Find where the given text appears and provide that cell's center as (X, Y) coordinate. 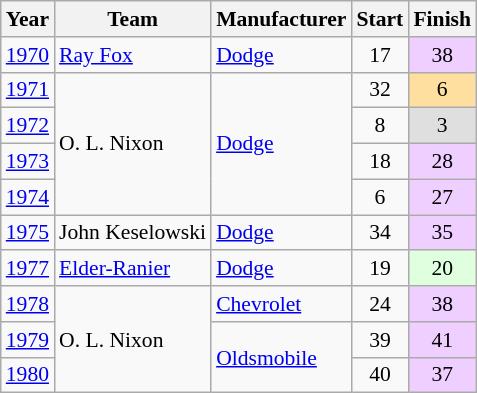
28 (442, 162)
Oldsmobile (281, 358)
Chevrolet (281, 304)
Finish (442, 19)
37 (442, 375)
Ray Fox (132, 55)
32 (380, 90)
3 (442, 126)
18 (380, 162)
1974 (28, 197)
Team (132, 19)
24 (380, 304)
Manufacturer (281, 19)
Start (380, 19)
1972 (28, 126)
34 (380, 233)
1971 (28, 90)
40 (380, 375)
1978 (28, 304)
41 (442, 340)
19 (380, 269)
1980 (28, 375)
1973 (28, 162)
1970 (28, 55)
1975 (28, 233)
1979 (28, 340)
35 (442, 233)
20 (442, 269)
8 (380, 126)
Year (28, 19)
1977 (28, 269)
39 (380, 340)
17 (380, 55)
27 (442, 197)
Elder-Ranier (132, 269)
John Keselowski (132, 233)
